Provide the [x, y] coordinate of the cell's center where the given text is located.  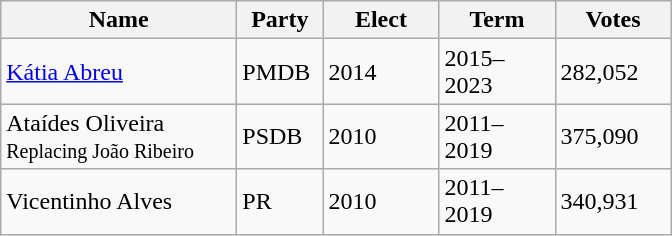
340,931 [613, 202]
Party [280, 20]
Elect [381, 20]
Ataídes OliveiraReplacing João Ribeiro [119, 136]
375,090 [613, 136]
2014 [381, 72]
Votes [613, 20]
282,052 [613, 72]
PMDB [280, 72]
PR [280, 202]
Term [497, 20]
Kátia Abreu [119, 72]
PSDB [280, 136]
Vicentinho Alves [119, 202]
2015–2023 [497, 72]
Name [119, 20]
